Find where the given text appears and provide that cell's center as [X, Y] coordinate. 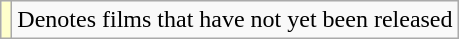
Denotes films that have not yet been released [235, 20]
